Pinpoint the cell where the given text exists, returning its (x, y) midpoint coordinate. 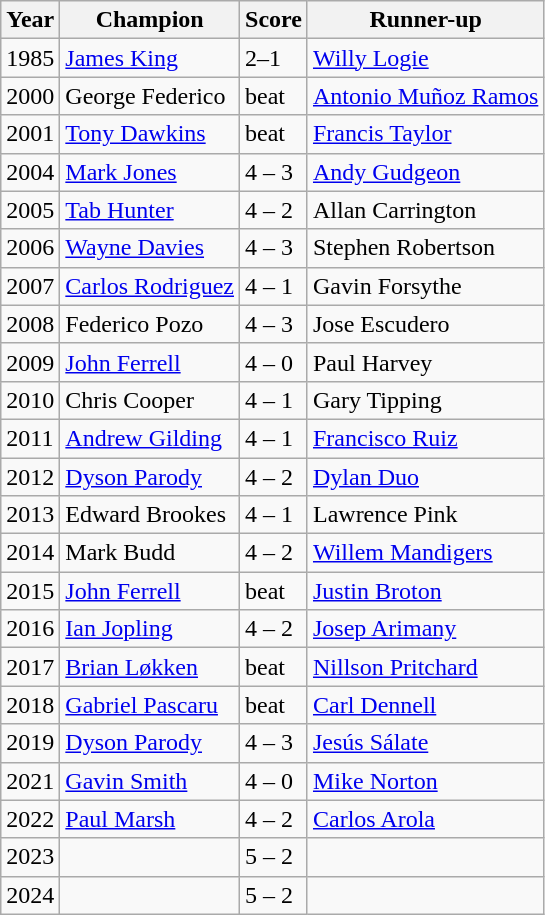
Tab Hunter (150, 210)
Paul Marsh (150, 819)
Runner-up (425, 20)
Carlos Rodriguez (150, 286)
2007 (30, 286)
Dylan Duo (425, 477)
2000 (30, 96)
Willem Mandigers (425, 553)
Jesús Sálate (425, 743)
Gary Tipping (425, 400)
Mark Jones (150, 172)
Chris Cooper (150, 400)
Mark Budd (150, 553)
Nillson Pritchard (425, 667)
2010 (30, 400)
2009 (30, 362)
George Federico (150, 96)
2–1 (274, 58)
Andy Gudgeon (425, 172)
2023 (30, 857)
2013 (30, 515)
Gavin Forsythe (425, 286)
Andrew Gilding (150, 438)
Lawrence Pink (425, 515)
2017 (30, 667)
2015 (30, 591)
Edward Brookes (150, 515)
Jose Escudero (425, 324)
Mike Norton (425, 781)
Francis Taylor (425, 134)
2019 (30, 743)
Carlos Arola (425, 819)
2016 (30, 629)
2022 (30, 819)
2006 (30, 248)
2014 (30, 553)
2011 (30, 438)
Allan Carrington (425, 210)
Josep Arimany (425, 629)
Champion (150, 20)
Ian Jopling (150, 629)
Carl Dennell (425, 705)
Wayne Davies (150, 248)
Paul Harvey (425, 362)
Gabriel Pascaru (150, 705)
2018 (30, 705)
Gavin Smith (150, 781)
Tony Dawkins (150, 134)
Willy Logie (425, 58)
Francisco Ruiz (425, 438)
Federico Pozo (150, 324)
Brian Løkken (150, 667)
Stephen Robertson (425, 248)
1985 (30, 58)
Antonio Muñoz Ramos (425, 96)
2004 (30, 172)
2001 (30, 134)
2008 (30, 324)
Score (274, 20)
2024 (30, 895)
Year (30, 20)
2005 (30, 210)
Justin Broton (425, 591)
James King (150, 58)
2012 (30, 477)
2021 (30, 781)
